Identify which cell holds the provided text, then report its (X, Y) central coordinate. 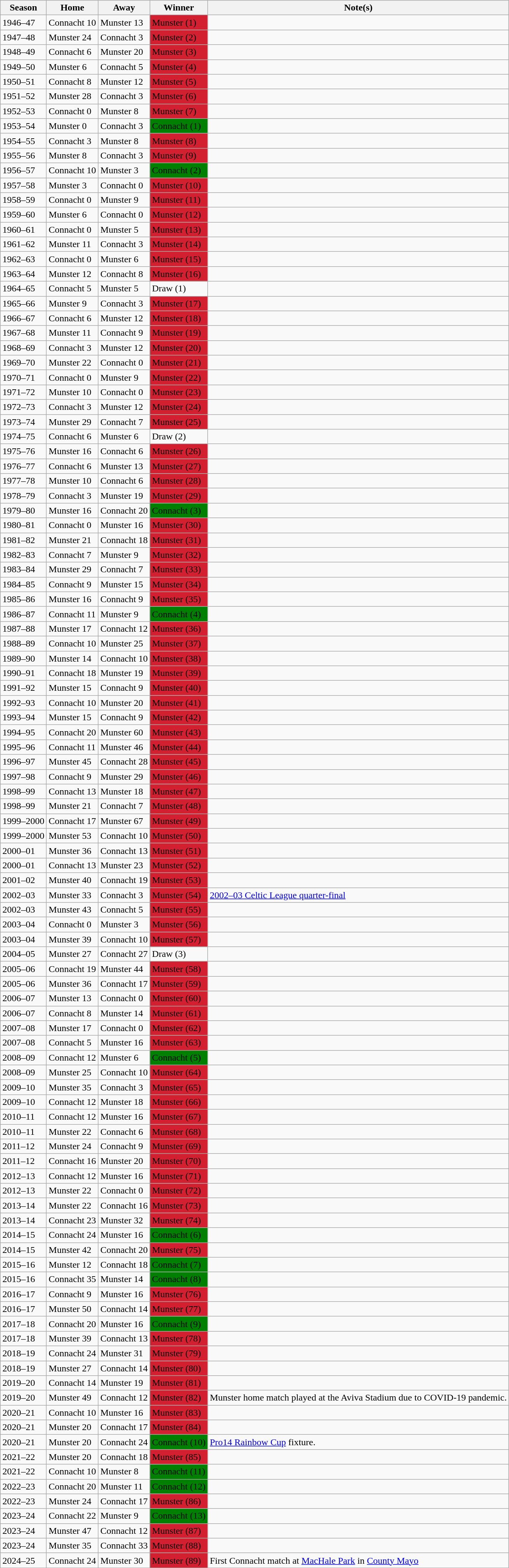
Connacht (10) (179, 1442)
Munster (12) (179, 215)
Connacht (7) (179, 1265)
Munster 47 (72, 1531)
1965–66 (23, 303)
1946–47 (23, 23)
Munster (68) (179, 1132)
1971–72 (23, 392)
1951–52 (23, 96)
Connacht (2) (179, 170)
Munster (27) (179, 466)
1960–61 (23, 230)
Pro14 Rainbow Cup fixture. (358, 1442)
Connacht 22 (72, 1516)
Munster (16) (179, 274)
Munster (1) (179, 23)
Connacht (4) (179, 614)
Munster (79) (179, 1353)
1966–67 (23, 318)
Munster (40) (179, 688)
1954–55 (23, 141)
Munster (52) (179, 865)
Munster (53) (179, 880)
Munster 45 (72, 762)
Munster (51) (179, 850)
1987–88 (23, 629)
Munster (64) (179, 1072)
Munster home match played at the Aviva Stadium due to COVID-19 pandemic. (358, 1398)
Munster (66) (179, 1102)
1997–98 (23, 777)
Munster 50 (72, 1309)
Munster (83) (179, 1413)
Munster (37) (179, 643)
Munster (72) (179, 1191)
Munster 44 (124, 969)
2001–02 (23, 880)
1970–71 (23, 377)
1978–79 (23, 496)
Connacht (12) (179, 1486)
Munster (75) (179, 1250)
Munster (39) (179, 673)
Munster (20) (179, 348)
1963–64 (23, 274)
Munster 32 (124, 1220)
1995–96 (23, 747)
Munster (57) (179, 939)
Munster (17) (179, 303)
Munster (71) (179, 1176)
Munster 53 (72, 836)
Connacht (1) (179, 126)
1985–86 (23, 599)
1972–73 (23, 407)
Munster (80) (179, 1368)
Munster (31) (179, 540)
Munster (15) (179, 259)
Connacht (9) (179, 1324)
Connacht (5) (179, 1058)
2002–03 Celtic League quarter-final (358, 895)
Munster (35) (179, 599)
Munster (76) (179, 1294)
1986–87 (23, 614)
Connacht (3) (179, 510)
1968–69 (23, 348)
Munster 46 (124, 747)
Munster (81) (179, 1383)
Munster (70) (179, 1161)
Away (124, 8)
Munster (55) (179, 910)
1949–50 (23, 67)
Munster (14) (179, 244)
Draw (2) (179, 437)
Munster (7) (179, 111)
Munster (8) (179, 141)
Munster 60 (124, 732)
Munster (36) (179, 629)
Connacht (6) (179, 1235)
Munster (88) (179, 1545)
1989–90 (23, 659)
Home (72, 8)
Munster (22) (179, 377)
Munster (86) (179, 1501)
Munster (84) (179, 1427)
1981–82 (23, 540)
1953–54 (23, 126)
Munster (9) (179, 155)
Munster (74) (179, 1220)
Munster (3) (179, 52)
Munster (6) (179, 96)
Munster 23 (124, 865)
Munster 0 (72, 126)
1992–93 (23, 703)
1947–48 (23, 37)
1994–95 (23, 732)
1964–65 (23, 289)
1983–84 (23, 570)
Munster (59) (179, 984)
Munster (13) (179, 230)
Connacht 27 (124, 954)
Munster (42) (179, 718)
1988–89 (23, 643)
Munster 28 (72, 96)
Munster (2) (179, 37)
Munster (11) (179, 200)
1993–94 (23, 718)
1955–56 (23, 155)
Connacht 33 (124, 1545)
Munster (19) (179, 333)
Munster (34) (179, 584)
Munster (24) (179, 407)
1962–63 (23, 259)
Munster (49) (179, 821)
1976–77 (23, 466)
Munster (63) (179, 1043)
2004–05 (23, 954)
Munster (87) (179, 1531)
Munster (30) (179, 525)
Munster (25) (179, 422)
Munster (82) (179, 1398)
Munster (33) (179, 570)
Draw (1) (179, 289)
Munster 31 (124, 1353)
Connacht (13) (179, 1516)
1979–80 (23, 510)
1996–97 (23, 762)
Munster (10) (179, 185)
Munster (77) (179, 1309)
Munster (29) (179, 496)
First Connacht match at MacHale Park in County Mayo (358, 1560)
Munster (43) (179, 732)
Connacht (8) (179, 1279)
Connacht 28 (124, 762)
1974–75 (23, 437)
Munster 42 (72, 1250)
Munster (73) (179, 1206)
1982–83 (23, 555)
Munster (47) (179, 791)
Munster (44) (179, 747)
1984–85 (23, 584)
Munster 33 (72, 895)
1973–74 (23, 422)
1975–76 (23, 451)
1991–92 (23, 688)
1969–70 (23, 362)
1990–91 (23, 673)
Munster (61) (179, 1013)
1948–49 (23, 52)
Munster 40 (72, 880)
Draw (3) (179, 954)
1980–81 (23, 525)
Munster (32) (179, 555)
1959–60 (23, 215)
Munster (58) (179, 969)
Note(s) (358, 8)
Munster (69) (179, 1146)
Connacht (11) (179, 1472)
Munster 30 (124, 1560)
Munster (60) (179, 998)
Munster (4) (179, 67)
Munster (48) (179, 806)
Munster 67 (124, 821)
1957–58 (23, 185)
Munster (56) (179, 925)
Munster (54) (179, 895)
Munster (5) (179, 82)
Munster (23) (179, 392)
Season (23, 8)
2024–25 (23, 1560)
Munster (18) (179, 318)
1967–68 (23, 333)
1950–51 (23, 82)
1952–53 (23, 111)
Munster (41) (179, 703)
Munster (46) (179, 777)
1956–57 (23, 170)
Munster (62) (179, 1028)
Munster (65) (179, 1087)
Munster (67) (179, 1117)
Munster (89) (179, 1560)
Munster (28) (179, 481)
Connacht 23 (72, 1220)
Winner (179, 8)
Munster (21) (179, 362)
Munster (26) (179, 451)
Munster (45) (179, 762)
Munster 43 (72, 910)
1961–62 (23, 244)
Connacht 35 (72, 1279)
Munster (38) (179, 659)
Munster 49 (72, 1398)
Munster (85) (179, 1457)
Munster (78) (179, 1338)
1977–78 (23, 481)
1958–59 (23, 200)
Munster (50) (179, 836)
